For the text-containing cell, return its midpoint in (X, Y) coordinate format. 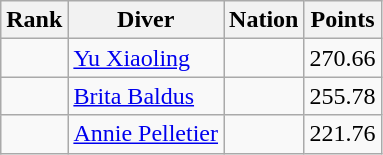
221.76 (342, 134)
Rank (34, 20)
255.78 (342, 96)
Annie Pelletier (146, 134)
270.66 (342, 58)
Diver (146, 20)
Nation (264, 20)
Points (342, 20)
Yu Xiaoling (146, 58)
Brita Baldus (146, 96)
